Identify which cell holds the provided text, then report its [x, y] central coordinate. 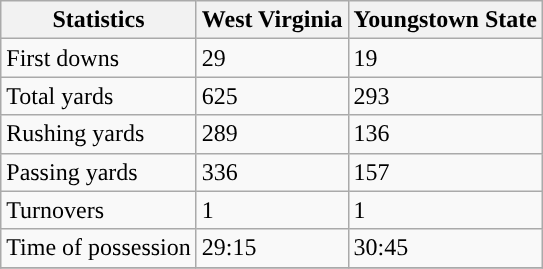
Total yards [99, 96]
Youngstown State [445, 20]
Turnovers [99, 210]
19 [445, 58]
Passing yards [99, 172]
First downs [99, 58]
157 [445, 172]
29 [272, 58]
293 [445, 96]
29:15 [272, 248]
West Virginia [272, 20]
Statistics [99, 20]
625 [272, 96]
Time of possession [99, 248]
Rushing yards [99, 134]
136 [445, 134]
30:45 [445, 248]
336 [272, 172]
289 [272, 134]
